Scan for the cell matching the given text and deliver its (x, y) coordinate at center. 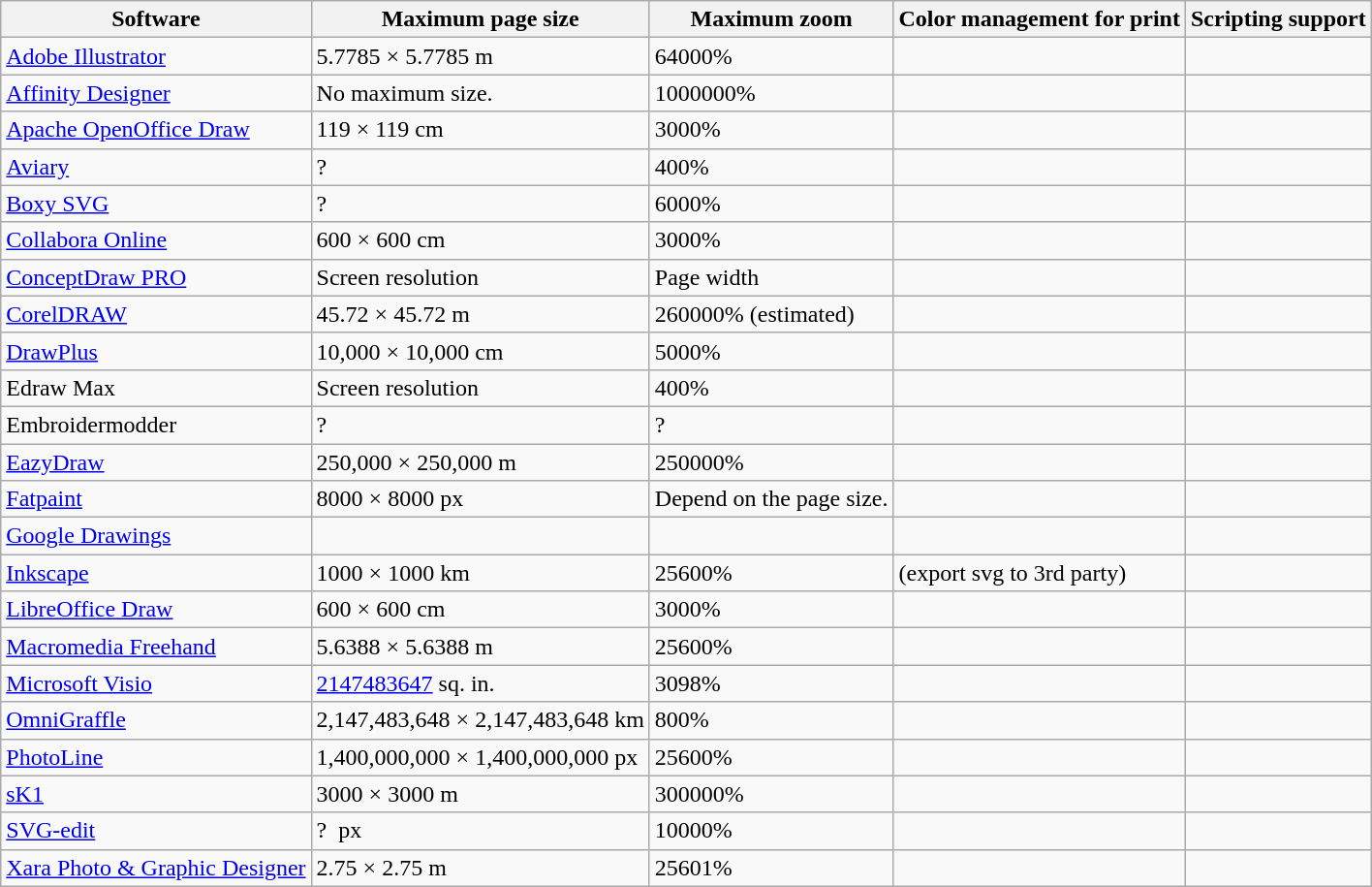
5.6388 × 5.6388 m (481, 647)
260000% (estimated) (771, 314)
OmniGraffle (156, 720)
No maximum size. (481, 93)
Microsoft Visio (156, 683)
Macromedia Freehand (156, 647)
Scripting support (1278, 19)
6000% (771, 204)
Inkscape (156, 573)
Aviary (156, 167)
5000% (771, 351)
Collabora Online (156, 240)
Boxy SVG (156, 204)
8000 × 8000 px (481, 499)
sK1 (156, 794)
2,147,483,648 × 2,147,483,648 km (481, 720)
CorelDRAW (156, 314)
EazyDraw (156, 462)
250,000 × 250,000 m (481, 462)
1000000% (771, 93)
10,000 × 10,000 cm (481, 351)
Adobe Illustrator (156, 56)
Apache OpenOffice Draw (156, 130)
119 × 119 cm (481, 130)
LibreOffice Draw (156, 610)
Xara Photo & Graphic Designer (156, 868)
Maximum page size (481, 19)
Page width (771, 277)
Maximum zoom (771, 19)
45.72 × 45.72 m (481, 314)
10000% (771, 831)
25601% (771, 868)
(export svg to 3rd party) (1039, 573)
Affinity Designer (156, 93)
800% (771, 720)
Fatpaint (156, 499)
5.7785 × 5.7785 m (481, 56)
300000% (771, 794)
3000 × 3000 m (481, 794)
PhotoLine (156, 757)
Embroidermodder (156, 425)
2.75 × 2.75 m (481, 868)
Software (156, 19)
64000% (771, 56)
Edraw Max (156, 388)
SVG-edit (156, 831)
1,400,000,000 × 1,400,000,000 px (481, 757)
2147483647 sq. in. (481, 683)
3098% (771, 683)
Depend on the page size. (771, 499)
? px (481, 831)
1000 × 1000 km (481, 573)
DrawPlus (156, 351)
250000% (771, 462)
ConceptDraw PRO (156, 277)
Color management for print (1039, 19)
Google Drawings (156, 536)
